Extract the [x, y] coordinate from the center of the cell holding the provided text.  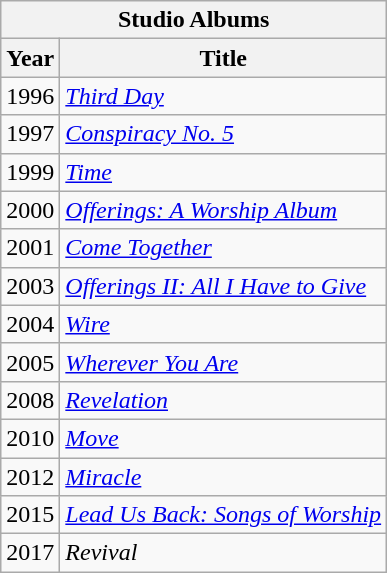
Year [30, 58]
2000 [30, 210]
2001 [30, 248]
Lead Us Back: Songs of Worship [224, 515]
2017 [30, 553]
Miracle [224, 477]
Third Day [224, 96]
Revival [224, 553]
Title [224, 58]
Studio Albums [194, 20]
2008 [30, 400]
Wire [224, 324]
2015 [30, 515]
1996 [30, 96]
Come Together [224, 248]
2010 [30, 438]
1999 [30, 172]
1997 [30, 134]
Move [224, 438]
2003 [30, 286]
2005 [30, 362]
Revelation [224, 400]
Conspiracy No. 5 [224, 134]
2004 [30, 324]
Offerings II: All I Have to Give [224, 286]
2012 [30, 477]
Wherever You Are [224, 362]
Offerings: A Worship Album [224, 210]
Time [224, 172]
